Capture the cell that displays the provided text and extract its (x, y) central coordinate. 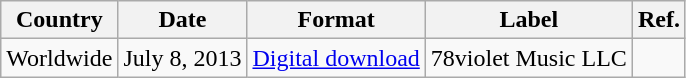
78violet Music LLC (528, 58)
Label (528, 20)
July 8, 2013 (182, 58)
Date (182, 20)
Worldwide (60, 58)
Digital download (336, 58)
Ref. (658, 20)
Country (60, 20)
Format (336, 20)
